Find where the given text appears and provide that cell's center as [x, y] coordinate. 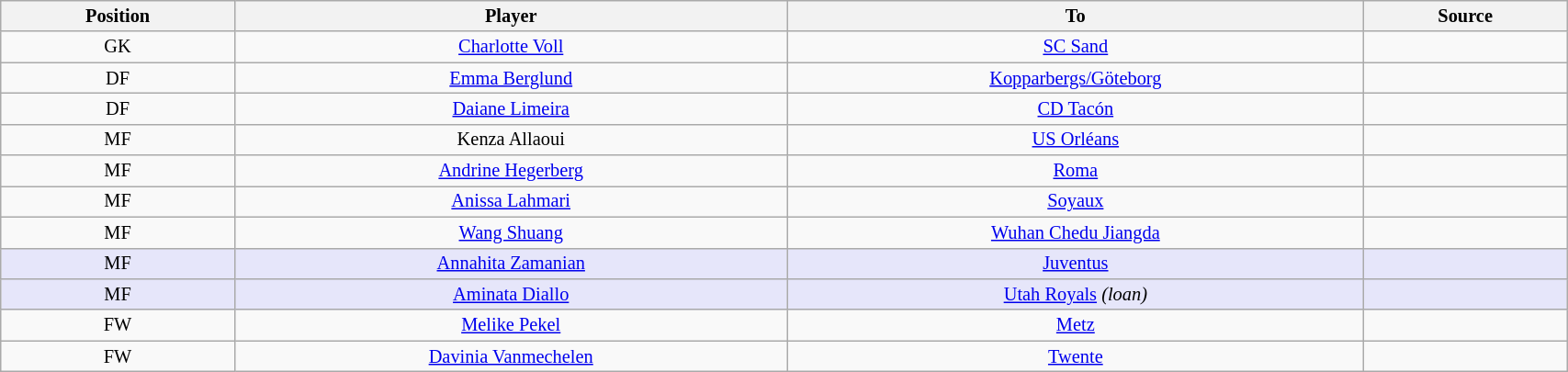
Daiane Limeira [511, 108]
Source [1466, 16]
SC Sand [1076, 47]
US Orléans [1076, 140]
Davinia Vanmechelen [511, 356]
Twente [1076, 356]
Player [511, 16]
Charlotte Voll [511, 47]
Utah Royals (loan) [1076, 294]
Andrine Hegerberg [511, 171]
CD Tacón [1076, 108]
Kenza Allaoui [511, 140]
Wang Shuang [511, 232]
Juventus [1076, 264]
To [1076, 16]
Aminata Diallo [511, 294]
Emma Berglund [511, 78]
Annahita Zamanian [511, 264]
Wuhan Chedu Jiangda [1076, 232]
Metz [1076, 325]
Soyaux [1076, 201]
Melike Pekel [511, 325]
Position [118, 16]
Kopparbergs/Göteborg [1076, 78]
Roma [1076, 171]
GK [118, 47]
Anissa Lahmari [511, 201]
